Extract the [X, Y] coordinate from the center of the cell holding the provided text.  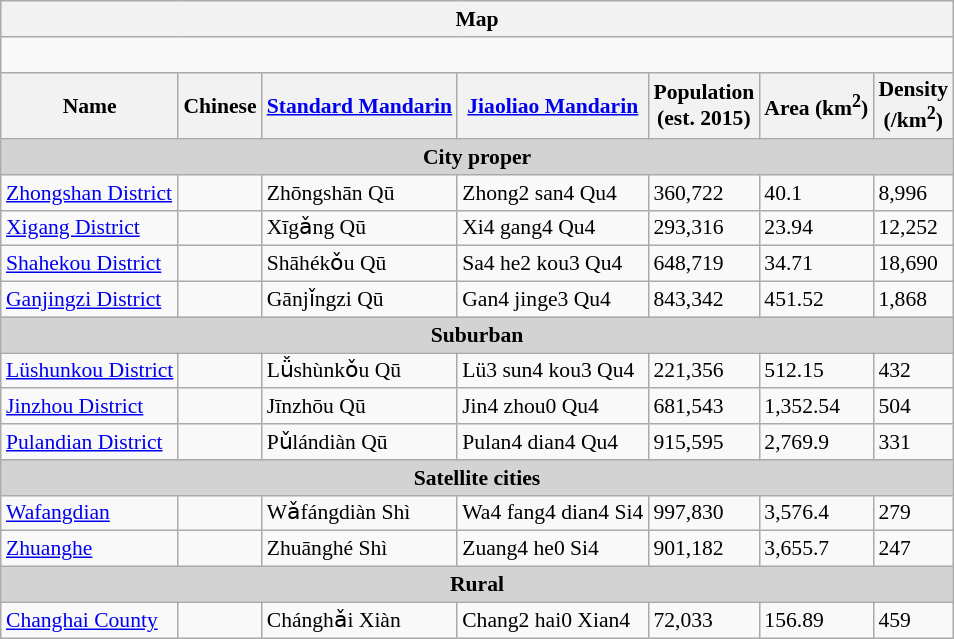
432 [913, 371]
Pulandian District [90, 442]
Wafangdian [90, 513]
997,830 [704, 513]
18,690 [913, 264]
Jinzhou District [90, 406]
Area (km2) [816, 106]
Gan4 jinge3 Qu4 [552, 299]
Xīgǎng Qū [360, 228]
1,868 [913, 299]
34.71 [816, 264]
293,316 [704, 228]
648,719 [704, 264]
Shahekou District [90, 264]
Density(/km2) [913, 106]
247 [913, 549]
681,543 [704, 406]
Pulan4 dian4 Qu4 [552, 442]
Pǔlándiàn Qū [360, 442]
Gānjǐngzi Qū [360, 299]
12,252 [913, 228]
40.1 [816, 192]
279 [913, 513]
Zhōngshān Qū [360, 192]
504 [913, 406]
Wǎfángdiàn Shì [360, 513]
Jiaoliao Mandarin [552, 106]
Xigang District [90, 228]
Lǚshùnkǒu Qū [360, 371]
Shāhékǒu Qū [360, 264]
Changhai County [90, 620]
331 [913, 442]
Zuang4 he0 Si4 [552, 549]
512.15 [816, 371]
Wa4 fang4 dian4 Si4 [552, 513]
Zhuanghe [90, 549]
Lüshunkou District [90, 371]
Standard Mandarin [360, 106]
Jīnzhōu Qū [360, 406]
221,356 [704, 371]
Rural [477, 584]
451.52 [816, 299]
Lü3 sun4 kou3 Qu4 [552, 371]
Name [90, 106]
3,655.7 [816, 549]
City proper [477, 157]
1,352.54 [816, 406]
Chang2 hai0 Xian4 [552, 620]
Zhongshan District [90, 192]
Satellite cities [477, 477]
Jin4 zhou0 Qu4 [552, 406]
8,996 [913, 192]
3,576.4 [816, 513]
156.89 [816, 620]
843,342 [704, 299]
72,033 [704, 620]
Chinese [220, 106]
Suburban [477, 335]
Zhong2 san4 Qu4 [552, 192]
Population(est. 2015) [704, 106]
Chánghǎi Xiàn [360, 620]
Ganjingzi District [90, 299]
901,182 [704, 549]
Xi4 gang4 Qu4 [552, 228]
360,722 [704, 192]
2,769.9 [816, 442]
Map [477, 19]
915,595 [704, 442]
23.94 [816, 228]
Sa4 he2 kou3 Qu4 [552, 264]
Zhuānghé Shì [360, 549]
459 [913, 620]
